Detect which cell encompasses the target text, then output its [x, y] center coordinate. 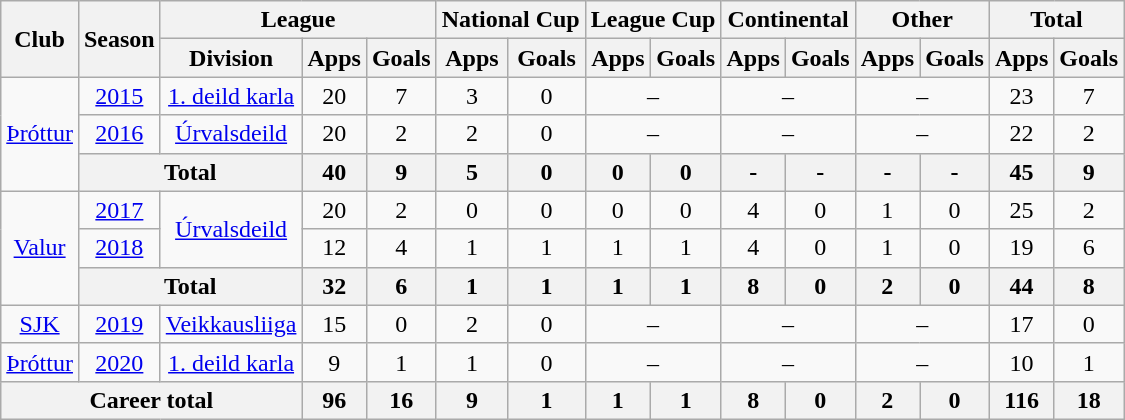
16 [401, 400]
League Cup [653, 20]
Continental [788, 20]
19 [1021, 248]
116 [1021, 400]
SJK [40, 324]
44 [1021, 286]
45 [1021, 172]
2019 [119, 324]
5 [472, 172]
National Cup [510, 20]
Veikkausliiga [231, 324]
3 [472, 96]
Other [922, 20]
Valur [40, 248]
23 [1021, 96]
Club [40, 39]
2020 [119, 362]
League [298, 20]
32 [334, 286]
2017 [119, 210]
Career total [152, 400]
12 [334, 248]
18 [1089, 400]
2015 [119, 96]
Division [231, 58]
40 [334, 172]
Season [119, 39]
2016 [119, 134]
15 [334, 324]
96 [334, 400]
17 [1021, 324]
10 [1021, 362]
22 [1021, 134]
25 [1021, 210]
2018 [119, 248]
